Pinpoint the cell where the given text exists, returning its (X, Y) midpoint coordinate. 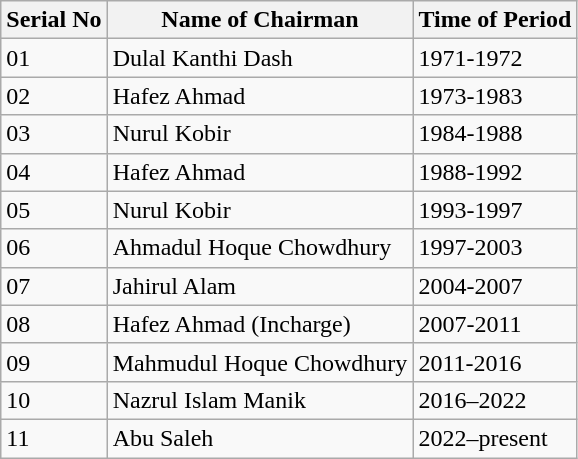
06 (54, 248)
10 (54, 400)
Hafez Ahmad (Incharge) (260, 324)
Abu Saleh (260, 438)
08 (54, 324)
1988-1992 (495, 172)
1997-2003 (495, 248)
Name of Chairman (260, 20)
Nazrul Islam Manik (260, 400)
02 (54, 96)
07 (54, 286)
2004-2007 (495, 286)
03 (54, 134)
Jahirul Alam (260, 286)
1971-1972 (495, 58)
05 (54, 210)
09 (54, 362)
1984-1988 (495, 134)
Mahmudul Hoque Chowdhury (260, 362)
Time of Period (495, 20)
2007-2011 (495, 324)
1993-1997 (495, 210)
2011-2016 (495, 362)
2016–2022 (495, 400)
1973-1983 (495, 96)
04 (54, 172)
11 (54, 438)
Ahmadul Hoque Chowdhury (260, 248)
2022–present (495, 438)
01 (54, 58)
Serial No (54, 20)
Dulal Kanthi Dash (260, 58)
